Extract the (X, Y) coordinate from the center of the cell holding the provided text.  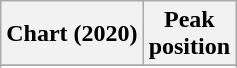
Chart (2020) (72, 34)
Peakposition (189, 34)
